Return the [x, y] coordinate for the center point of the cell that contains the specified text.  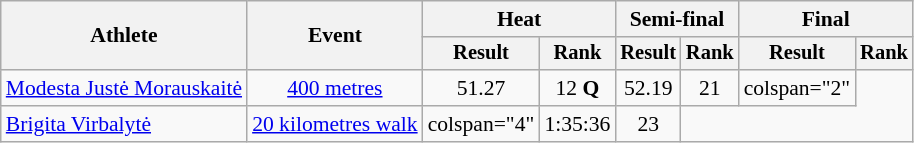
Heat [520, 19]
Event [335, 36]
20 kilometres walk [335, 124]
colspan="4" [482, 124]
Athlete [124, 36]
23 [648, 124]
51.27 [482, 88]
52.19 [648, 88]
400 metres [335, 88]
1:35:36 [577, 124]
12 Q [577, 88]
Brigita Virbalytė [124, 124]
21 [710, 88]
Final [826, 19]
Semi-final [676, 19]
colspan="2" [798, 88]
Modesta Justė Morauskaitė [124, 88]
